Determine the [X, Y] coordinate at the center of the cell enclosing the given text.  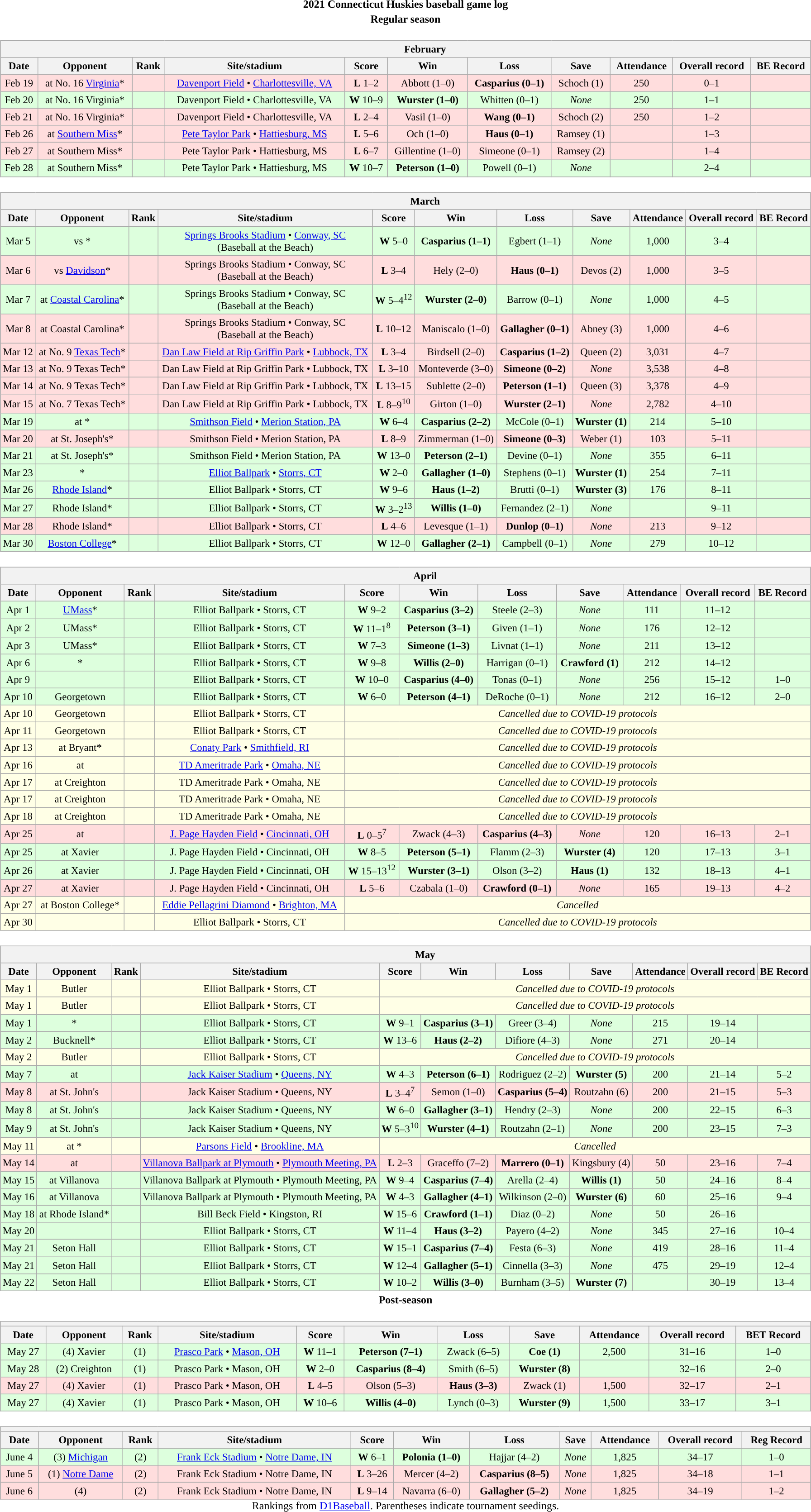
Hendry (2–3) [533, 1110]
Abbott (1–0) [428, 83]
Wurster (2–0) [456, 300]
Mar 13 [18, 369]
13–4 [784, 1282]
L 3–26 [372, 1474]
Czabala (1–0) [438, 888]
16–13 [718, 834]
22–15 [723, 1110]
215 [660, 1023]
Powell (0–1) [510, 168]
Apr 30 [18, 922]
Willis (2–0) [438, 663]
Weber (1) [601, 439]
W 5–310 [400, 1128]
May 14 [19, 1163]
Apr 2 [18, 628]
Wurster (5) [601, 1074]
Campbell (0–1) [535, 543]
Peterson (6–1) [458, 1074]
Coe (1) [545, 1351]
vs * [82, 241]
Casparius (4–0) [438, 680]
Smith (6–5) [473, 1369]
Maniscalo (1–0) [456, 329]
L 4–6 [394, 526]
Zwack (1) [545, 1386]
Mar 27 [18, 508]
3–5 [721, 270]
Peterson (5–1) [438, 852]
355 [658, 456]
132 [652, 870]
Zwack (6–5) [473, 1351]
(3) Michigan [81, 1457]
3–4 [721, 241]
475 [660, 1265]
Schoch (1) [581, 83]
12–12 [718, 628]
8–4 [784, 1180]
9–4 [784, 1197]
Abney (3) [601, 329]
Graceffo (7–2) [458, 1163]
Feb 21 [19, 117]
6–11 [721, 456]
Casparius (3–1) [458, 1023]
Navarra (6–0) [431, 1491]
Wurster (2–1) [535, 404]
vs Davidson* [82, 270]
Routzahn (6) [601, 1092]
May 15 [19, 1180]
W 9–8 [372, 663]
Casparius (4–3) [517, 834]
17–13 [718, 852]
19–14 [723, 1023]
W 10–0 [372, 680]
Reg Record [777, 1440]
Wurster (3) [601, 490]
W 15–1 [400, 1248]
L 2–3 [400, 1163]
Apr 16 [18, 765]
Monteverde (3–0) [456, 369]
Mar 15 [18, 404]
3,378 [658, 386]
W 5–412 [394, 300]
4–8 [721, 369]
Routzahn (2–1) [533, 1128]
Eddie Pellagrini Diamond • Brighton, MA [250, 905]
May 28 [24, 1369]
34–17 [700, 1457]
9–11 [721, 508]
Crawford (1–1) [458, 1214]
L 4–5 [320, 1386]
32–16 [692, 1369]
10–12 [721, 543]
Mar 23 [18, 473]
Apr 1 [18, 610]
Rodriguez (2–2) [533, 1074]
Levesque (1–1) [456, 526]
Wurster (9) [545, 1402]
Wurster (4) [589, 852]
Feb 28 [19, 168]
L 2–4 [367, 117]
Casparius (1–1) [456, 241]
Flamm (2–3) [517, 852]
Haus (3–3) [473, 1386]
Zimmerman (1–0) [456, 439]
Cinnella (3–3) [533, 1265]
1–4 [711, 151]
May 20 [19, 1231]
June 5 [19, 1474]
33–17 [692, 1402]
Whitten (0–1) [510, 100]
0–1 [711, 83]
Haus (1–2) [456, 490]
at Boston College* [80, 905]
254 [658, 473]
W 10–2 [400, 1282]
18–13 [718, 870]
Wurster (7) [601, 1282]
34–18 [700, 1474]
165 [652, 888]
Peterson (4–1) [438, 697]
31–16 [692, 1351]
Willis (1–0) [456, 508]
Egbert (1–1) [535, 241]
29–19 [723, 1265]
Peterson (7–1) [391, 1351]
5–10 [721, 422]
at Rhode Island* [74, 1214]
June 6 [19, 1491]
Given (1–1) [517, 628]
Steele (2–3) [517, 610]
2–4 [711, 168]
7–4 [784, 1163]
L 10–12 [394, 329]
4–6 [721, 329]
Brutti (0–1) [535, 490]
23–15 [723, 1128]
Diaz (0–2) [533, 1214]
Vasil (1–0) [428, 117]
Mar 30 [18, 543]
9–12 [721, 526]
Apr 9 [18, 680]
DeRoche (0–1) [517, 697]
2,782 [658, 404]
271 [660, 1040]
February [405, 49]
W 8–5 [372, 852]
W 7–3 [372, 646]
419 [660, 1248]
(4) [81, 1491]
Peterson (1–1) [535, 386]
8–11 [721, 490]
Casparius (1–2) [535, 352]
W 15–6 [400, 1214]
Devos (2) [601, 270]
211 [652, 646]
Arella (2–4) [533, 1180]
34–19 [700, 1491]
April [405, 576]
60 [660, 1197]
28–16 [723, 1248]
Mercer (4–2) [431, 1474]
McCole (0–1) [535, 422]
Willis (1) [601, 1180]
L 8–910 [394, 404]
7–3 [784, 1128]
Mar 20 [18, 439]
W 6–4 [394, 422]
4–1 [782, 870]
May [405, 955]
W 12–0 [394, 543]
Casparius (8–5) [514, 1474]
Wurster (1–0) [428, 100]
Marrero (0–1) [533, 1163]
Casparius (2–2) [456, 422]
10–4 [784, 1231]
W 11–1 [320, 1351]
Wilkinson (2–0) [533, 1197]
Sublette (2–0) [456, 386]
Simeone (0–3) [535, 439]
Queen (3) [601, 386]
Olson (5–3) [391, 1386]
L 13–15 [394, 386]
Willis (3–0) [458, 1282]
Mar 12 [18, 352]
Crawford (1) [589, 663]
L 6–7 [367, 151]
Mar 21 [18, 456]
Polonia (1–0) [431, 1457]
May 9 [19, 1128]
Lynch (0–3) [473, 1402]
Apr 18 [18, 816]
L 8–9 [394, 439]
5–3 [784, 1092]
May 11 [19, 1146]
Boston College* [82, 543]
24–16 [723, 1180]
Och (1–0) [428, 134]
May 7 [19, 1074]
Peterson (2–1) [456, 456]
Simeone (0–1) [510, 151]
4–9 [721, 386]
Casparius (5–4) [533, 1092]
2,500 [615, 1351]
Festa (6–3) [533, 1248]
Crawford (0–1) [517, 888]
4–2 [782, 888]
Wang (0–1) [510, 117]
Greer (3–4) [533, 1023]
256 [652, 680]
345 [660, 1231]
W 9–6 [394, 490]
Feb 19 [19, 83]
at No. 7 Texas Tech* [82, 404]
Gallagher (2–1) [456, 543]
Gillentine (1–0) [428, 151]
Gallagher (5–2) [514, 1491]
279 [658, 543]
March [405, 200]
Payero (4–2) [533, 1231]
Hajjar (4–2) [514, 1457]
W 5–0 [394, 241]
June 4 [19, 1457]
Gallagher (4–1) [458, 1197]
Apr 3 [18, 646]
Casparius (8–4) [391, 1369]
W 12–4 [400, 1265]
(1) Notre Dame [81, 1474]
W 3–213 [394, 508]
W 15–1312 [372, 870]
BET Record [773, 1335]
1–3 [711, 134]
Parsons Field • Brookline, MA [260, 1146]
Mar 28 [18, 526]
Wurster (6) [601, 1197]
W 9–1 [400, 1023]
11–12 [718, 610]
Gallagher (5–1) [458, 1265]
Haus (2–2) [458, 1040]
Zwack (4–3) [438, 834]
May 18 [19, 1214]
3,031 [658, 352]
Difiore (4–3) [533, 1040]
Burnham (3–5) [533, 1282]
15–12 [718, 680]
W 11–18 [372, 628]
Bill Beck Field • Kingston, RI [260, 1214]
Olson (3–2) [517, 870]
213 [658, 526]
Feb 20 [19, 100]
Fernandez (2–1) [535, 508]
W 6–1 [372, 1457]
L 0–57 [372, 834]
Feb 26 [19, 134]
21–15 [723, 1092]
Queen (2) [601, 352]
Feb 27 [19, 151]
214 [658, 422]
20–14 [723, 1040]
6–3 [784, 1110]
Ramsey (1) [581, 134]
Bucknell* [74, 1040]
Wurster (8) [545, 1369]
W 10–6 [320, 1402]
Gallagher (1–0) [456, 473]
L 3–10 [394, 369]
Peterson (3–1) [438, 628]
4–7 [721, 352]
Birdsell (2–0) [456, 352]
23–16 [723, 1163]
Peterson (1–0) [428, 168]
26–16 [723, 1214]
Apr 13 [18, 748]
Wurster (3–1) [438, 870]
Mar 14 [18, 386]
at Bryant* [80, 748]
16–12 [718, 697]
Mar 26 [18, 490]
Mar 5 [18, 241]
May 16 [19, 1197]
W 13–6 [400, 1040]
W 10–9 [367, 100]
Gallagher (0–1) [535, 329]
Semon (1–0) [458, 1092]
13–12 [718, 646]
Apr 6 [18, 663]
Mar 19 [18, 422]
Dunlop (0–1) [535, 526]
(2) Creighton [84, 1369]
W 11–4 [400, 1231]
L 9–14 [372, 1491]
Mar 7 [18, 300]
3,538 [658, 369]
Mar 6 [18, 270]
4–10 [721, 404]
19–13 [718, 888]
Devine (0–1) [535, 456]
Livnat (1–1) [517, 646]
Kingsbury (4) [601, 1163]
32–17 [692, 1386]
Wurster (4–1) [458, 1128]
W 13–0 [394, 456]
21–14 [723, 1074]
W 9–4 [400, 1180]
L 3–47 [400, 1092]
Tonas (0–1) [517, 680]
Mar 8 [18, 329]
L 1–2 [367, 83]
Conaty Park • Smithfield, RI [250, 748]
14–12 [718, 663]
Harrigan (0–1) [517, 663]
Barrow (0–1) [535, 300]
25–16 [723, 1197]
Gallagher (3–1) [458, 1110]
Girton (1–0) [456, 404]
W 9–2 [372, 610]
5–11 [721, 439]
Stephens (0–1) [535, 473]
Casparius (3–2) [438, 610]
111 [652, 610]
30–19 [723, 1282]
Haus (3–2) [458, 1231]
Ramsey (2) [581, 151]
4–5 [721, 300]
103 [658, 439]
Haus (1) [589, 870]
27–16 [723, 1231]
Schoch (2) [581, 117]
Simeone (1–3) [438, 646]
7–11 [721, 473]
Hely (2–0) [456, 270]
May 22 [19, 1282]
12–4 [784, 1265]
Simeone (0–2) [535, 369]
Casparius (0–1) [510, 83]
Apr 26 [18, 870]
Apr 11 [18, 731]
11–4 [784, 1248]
5–2 [784, 1074]
W 10–7 [367, 168]
Willis (4–0) [391, 1402]
